Output the (X, Y) coordinate of the center of the cell containing the given text.  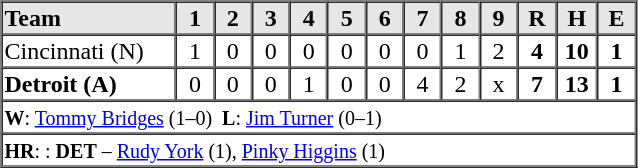
9 (499, 18)
6 (385, 18)
3 (271, 18)
5 (347, 18)
H (578, 18)
R (536, 18)
Cincinnati (N) (89, 50)
8 (461, 18)
10 (578, 50)
Team (89, 18)
HR: : DET – Rudy York (1), Pinky Higgins (1) (319, 150)
Detroit (A) (89, 84)
13 (578, 84)
W: Tommy Bridges (1–0) L: Jim Turner (0–1) (319, 116)
x (499, 84)
E (616, 18)
